Capture the cell that displays the provided text and extract its (X, Y) central coordinate. 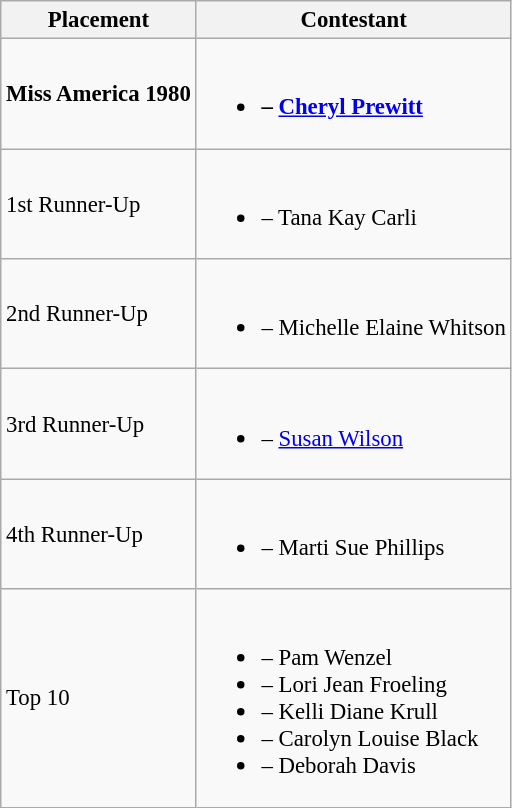
– Michelle Elaine Whitson (354, 314)
4th Runner-Up (98, 534)
– Marti Sue Phillips (354, 534)
2nd Runner-Up (98, 314)
– Pam Wenzel – Lori Jean Froeling – Kelli Diane Krull – Carolyn Louise Black – Deborah Davis (354, 698)
3rd Runner-Up (98, 424)
Top 10 (98, 698)
– Cheryl Prewitt (354, 94)
Placement (98, 20)
Miss America 1980 (98, 94)
1st Runner-Up (98, 204)
– Susan Wilson (354, 424)
Contestant (354, 20)
– Tana Kay Carli (354, 204)
